Scan for the cell matching the given text and deliver its [X, Y] coordinate at center. 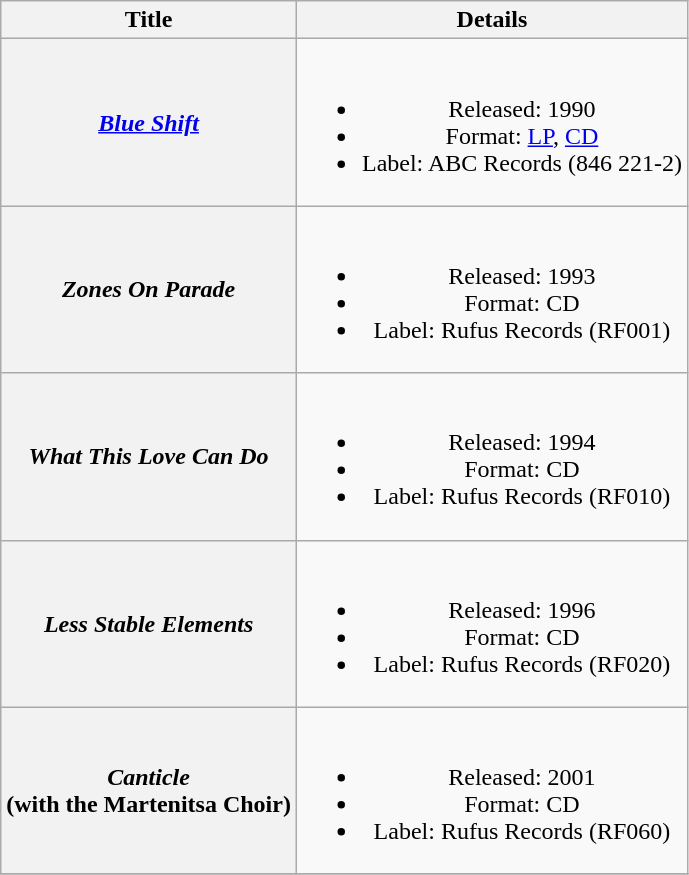
Blue Shift [149, 122]
Released: 1994Format: CDLabel: Rufus Records (RF010) [492, 456]
Canticle (with the Martenitsa Choir) [149, 790]
Released: 2001Format: CDLabel: Rufus Records (RF060) [492, 790]
Zones On Parade [149, 290]
Released: 1993Format: CDLabel: Rufus Records (RF001) [492, 290]
Released: 1996Format: CDLabel: Rufus Records (RF020) [492, 624]
Details [492, 20]
Less Stable Elements [149, 624]
Title [149, 20]
Released: 1990Format: LP, CDLabel: ABC Records (846 221-2) [492, 122]
What This Love Can Do [149, 456]
